Output the (X, Y) coordinate of the center of the cell containing the given text.  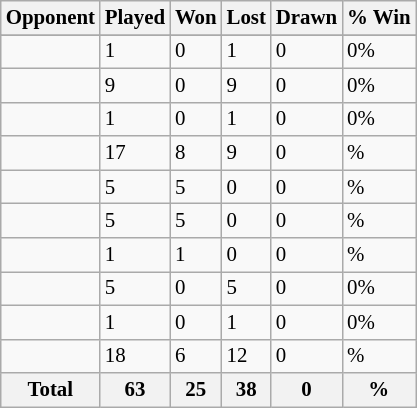
Total (50, 390)
8 (196, 153)
18 (135, 356)
6 (196, 356)
12 (246, 356)
% Win (378, 18)
25 (196, 390)
Drawn (306, 18)
Won (196, 18)
38 (246, 390)
17 (135, 153)
63 (135, 390)
Played (135, 18)
Lost (246, 18)
Opponent (50, 18)
